From the cell containing the given text, extract its center point as (x, y) coordinate. 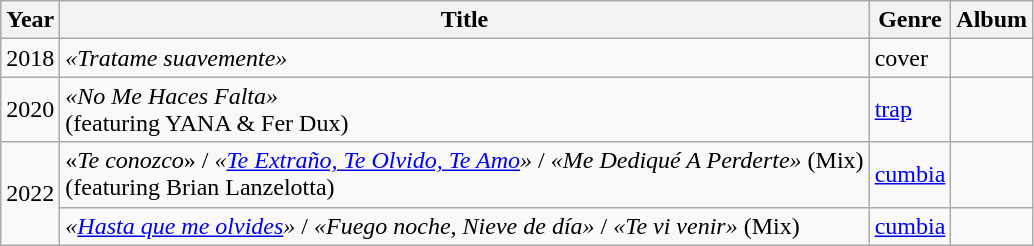
Album (992, 20)
2018 (30, 58)
Year (30, 20)
Title (464, 20)
«Tratame suavemente» (464, 58)
«Te conozco» / «Te Extraño, Te Olvido, Te Amo» / «Me Dediqué A Perderte» (Mix)(featuring Brian Lanzelotta) (464, 174)
2022 (30, 194)
«Hasta que me olvides» / «Fuego noche, Nieve de día» / «Te vi venir» (Mix) (464, 226)
cover (910, 58)
«No Me Haces Falta»(featuring YANA & Fer Dux) (464, 110)
2020 (30, 110)
trap (910, 110)
Genre (910, 20)
